Search for the cell housing the specified text and yield its [X, Y] center coordinate. 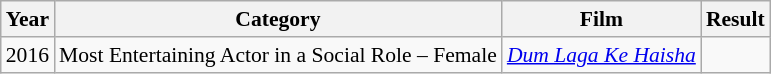
Category [278, 19]
2016 [28, 55]
Dum Laga Ke Haisha [602, 55]
Year [28, 19]
Film [602, 19]
Most Entertaining Actor in a Social Role – Female [278, 55]
Result [736, 19]
